Find where the given text appears and provide that cell's center as (x, y) coordinate. 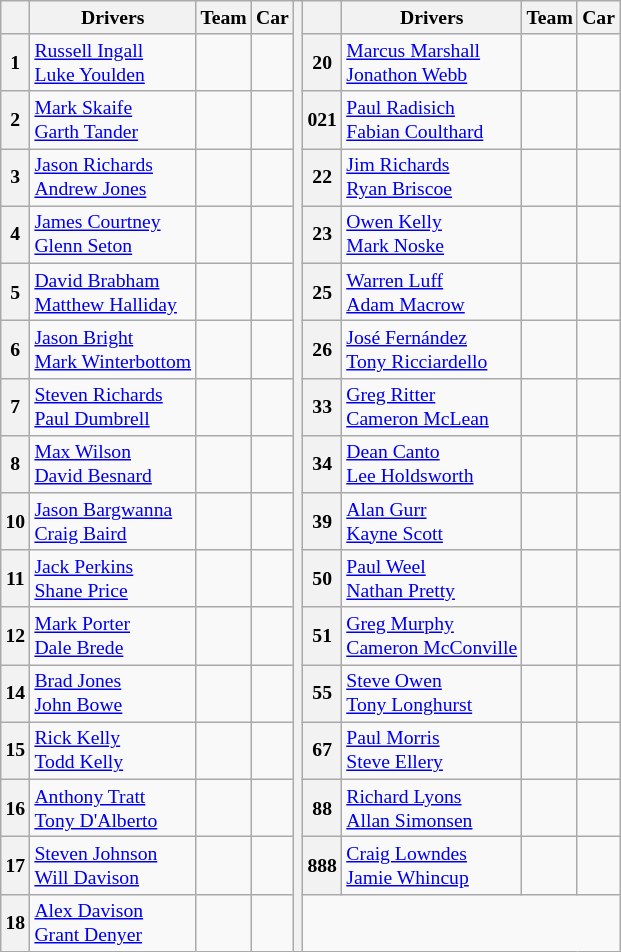
Paul Morris Steve Ellery (432, 750)
15 (16, 750)
4 (16, 234)
Mark Skaife Garth Tander (113, 120)
34 (322, 464)
67 (322, 750)
10 (16, 522)
Richard Lyons Allan Simonsen (432, 808)
1 (16, 62)
Jack Perkins Shane Price (113, 578)
5 (16, 292)
25 (322, 292)
Jim Richards Ryan Briscoe (432, 178)
23 (322, 234)
Jason Bargwanna Craig Baird (113, 522)
11 (16, 578)
David Brabham Matthew Halliday (113, 292)
2 (16, 120)
17 (16, 866)
Craig Lowndes Jamie Whincup (432, 866)
3 (16, 178)
6 (16, 350)
Jason Bright Mark Winterbottom (113, 350)
Steven Johnson Will Davison (113, 866)
Alex Davison Grant Denyer (113, 922)
33 (322, 406)
Steve Owen Tony Longhurst (432, 694)
Paul Radisich Fabian Coulthard (432, 120)
Max Wilson David Besnard (113, 464)
39 (322, 522)
José Fernández Tony Ricciardello (432, 350)
Jason Richards Andrew Jones (113, 178)
8 (16, 464)
18 (16, 922)
16 (16, 808)
Steven Richards Paul Dumbrell (113, 406)
7 (16, 406)
Paul Weel Nathan Pretty (432, 578)
Alan Gurr Kayne Scott (432, 522)
Russell Ingall Luke Youlden (113, 62)
Greg Murphy Cameron McConville (432, 636)
Greg Ritter Cameron McLean (432, 406)
Rick Kelly Todd Kelly (113, 750)
James Courtney Glenn Seton (113, 234)
Anthony Tratt Tony D'Alberto (113, 808)
14 (16, 694)
Mark Porter Dale Brede (113, 636)
Marcus Marshall Jonathon Webb (432, 62)
88 (322, 808)
50 (322, 578)
Owen Kelly Mark Noske (432, 234)
Dean Canto Lee Holdsworth (432, 464)
888 (322, 866)
22 (322, 178)
Brad Jones John Bowe (113, 694)
51 (322, 636)
Warren Luff Adam Macrow (432, 292)
20 (322, 62)
55 (322, 694)
26 (322, 350)
12 (16, 636)
021 (322, 120)
